Determine the (X, Y) coordinate at the center of the cell enclosing the given text.  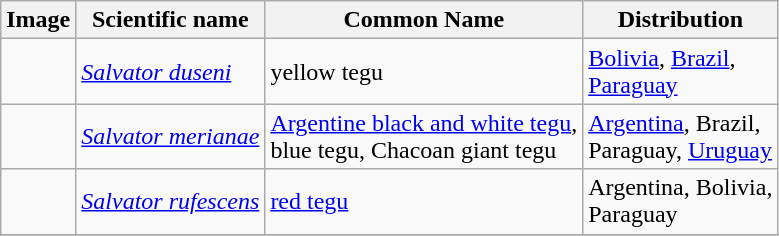
Image (38, 20)
Salvator rufescens (170, 202)
yellow tegu (424, 72)
Salvator merianae (170, 136)
Distribution (680, 20)
Salvator duseni (170, 72)
Argentina, Brazil,Paraguay, Uruguay (680, 136)
Argentine black and white tegu,blue tegu, Chacoan giant tegu (424, 136)
Bolivia, Brazil,Paraguay (680, 72)
Argentina, Bolivia,Paraguay (680, 202)
Common Name (424, 20)
red tegu (424, 202)
Scientific name (170, 20)
